Provide the (x, y) coordinate of the cell's center where the given text is located.  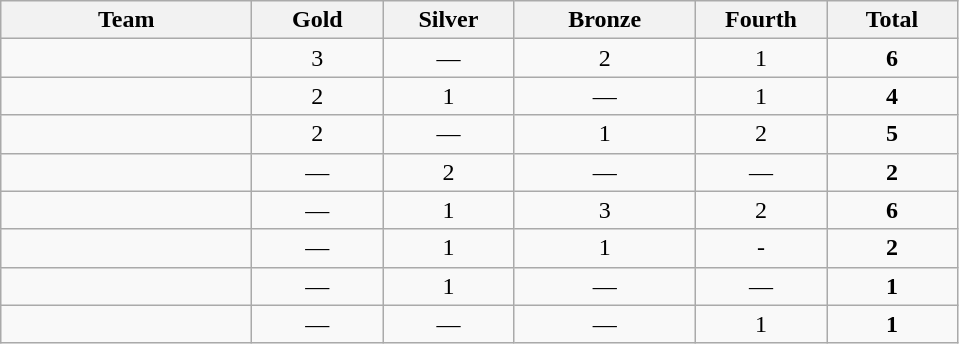
Team (126, 20)
- (760, 248)
Silver (448, 20)
Fourth (760, 20)
Total (892, 20)
Bronze (605, 20)
Gold (318, 20)
5 (892, 134)
4 (892, 96)
